Output the [X, Y] coordinate of the center of the cell containing the given text.  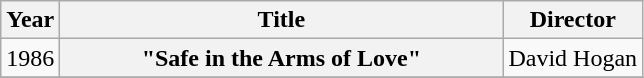
"Safe in the Arms of Love" [282, 58]
Director [573, 20]
Title [282, 20]
1986 [30, 58]
Year [30, 20]
David Hogan [573, 58]
